Locate the cell with the specified text and output its (x, y) center coordinate. 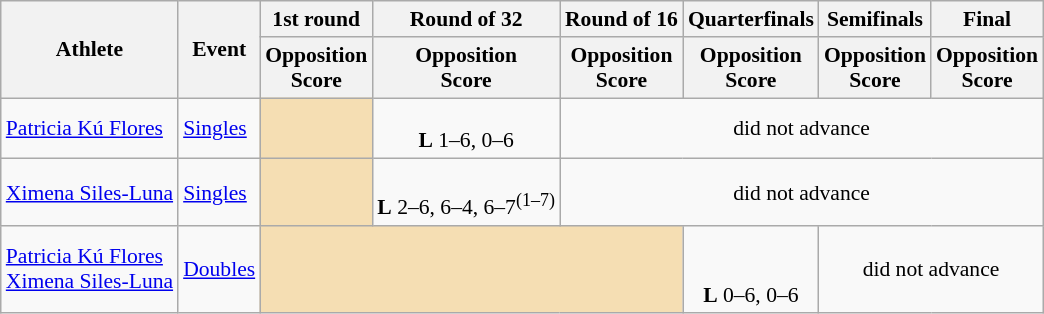
Round of 16 (622, 19)
Ximena Siles-Luna (90, 192)
L 0–6, 0–6 (751, 270)
Event (219, 50)
L 1–6, 0–6 (466, 128)
Round of 32 (466, 19)
Semifinals (875, 19)
Final (987, 19)
Doubles (219, 270)
1st round (316, 19)
Patricia Kú Flores (90, 128)
Quarterfinals (751, 19)
Athlete (90, 50)
Patricia Kú FloresXimena Siles-Luna (90, 270)
L 2–6, 6–4, 6–7(1–7) (466, 192)
